Detect which cell encompasses the target text, then output its [X, Y] center coordinate. 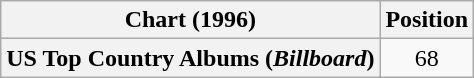
Position [427, 20]
Chart (1996) [190, 20]
68 [427, 58]
US Top Country Albums (Billboard) [190, 58]
